For the text-containing cell, return its midpoint in [X, Y] coordinate format. 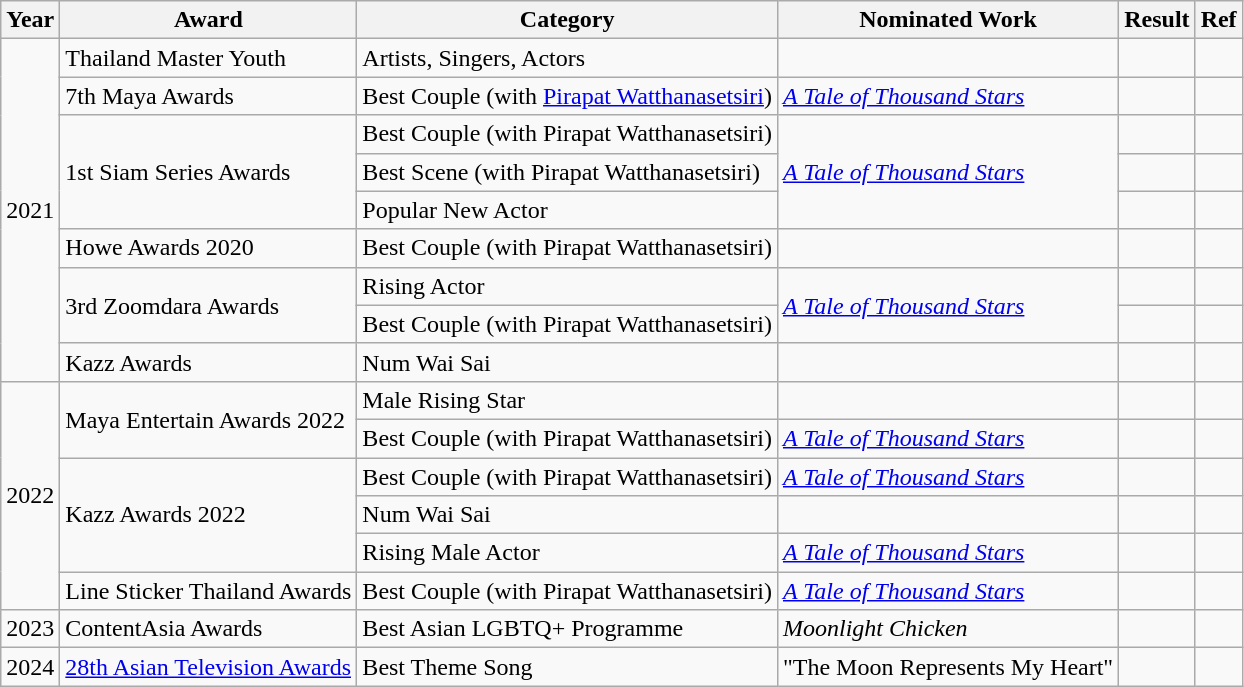
2021 [30, 210]
Kazz Awards 2022 [208, 515]
Howe Awards 2020 [208, 248]
Rising Male Actor [568, 553]
Popular New Actor [568, 210]
Year [30, 20]
Nominated Work [948, 20]
Result [1157, 20]
Best Scene (with Pirapat Watthanasetsiri) [568, 172]
Male Rising Star [568, 400]
ContentAsia Awards [208, 629]
28th Asian Television Awards [208, 667]
Moonlight Chicken [948, 629]
2022 [30, 495]
Thailand Master Youth [208, 58]
1st Siam Series Awards [208, 172]
Ref [1218, 20]
Maya Entertain Awards 2022 [208, 419]
2024 [30, 667]
Best Theme Song [568, 667]
Line Sticker Thailand Awards [208, 591]
Kazz Awards [208, 362]
Award [208, 20]
"The Moon Represents My Heart" [948, 667]
Rising Actor [568, 286]
Best Asian LGBTQ+ Programme [568, 629]
2023 [30, 629]
Category [568, 20]
7th Maya Awards [208, 96]
Artists, Singers, Actors [568, 58]
3rd Zoomdara Awards [208, 305]
